Provide the [x, y] coordinate of the cell's center where the given text is located.  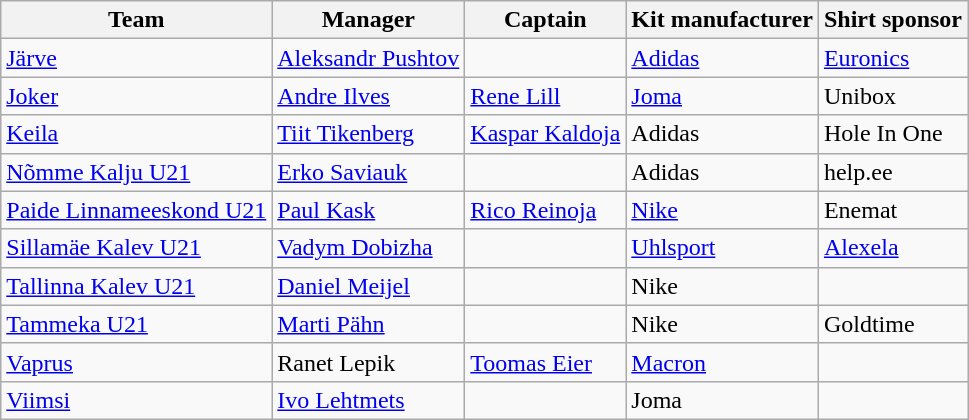
Vaprus [136, 362]
Shirt sponsor [892, 20]
Järve [136, 58]
Viimsi [136, 400]
Tallinna Kalev U21 [136, 286]
Macron [722, 362]
Erko Saviauk [368, 172]
Tiit Tikenberg [368, 134]
Uhlsport [722, 248]
help.ee [892, 172]
Ranet Lepik [368, 362]
Kaspar Kaldoja [546, 134]
Paide Linnameeskond U21 [136, 210]
Goldtime [892, 324]
Marti Pähn [368, 324]
Team [136, 20]
Euronics [892, 58]
Sillamäe Kalev U21 [136, 248]
Keila [136, 134]
Manager [368, 20]
Andre Ilves [368, 96]
Rene Lill [546, 96]
Alexela [892, 248]
Tammeka U21 [136, 324]
Joker [136, 96]
Toomas Eier [546, 362]
Rico Reinoja [546, 210]
Paul Kask [368, 210]
Captain [546, 20]
Unibox [892, 96]
Vadym Dobizha [368, 248]
Kit manufacturer [722, 20]
Daniel Meijel [368, 286]
Ivo Lehtmets [368, 400]
Nõmme Kalju U21 [136, 172]
Enemat [892, 210]
Hole In One [892, 134]
Aleksandr Pushtov [368, 58]
